Capture the cell that displays the provided text and extract its (x, y) central coordinate. 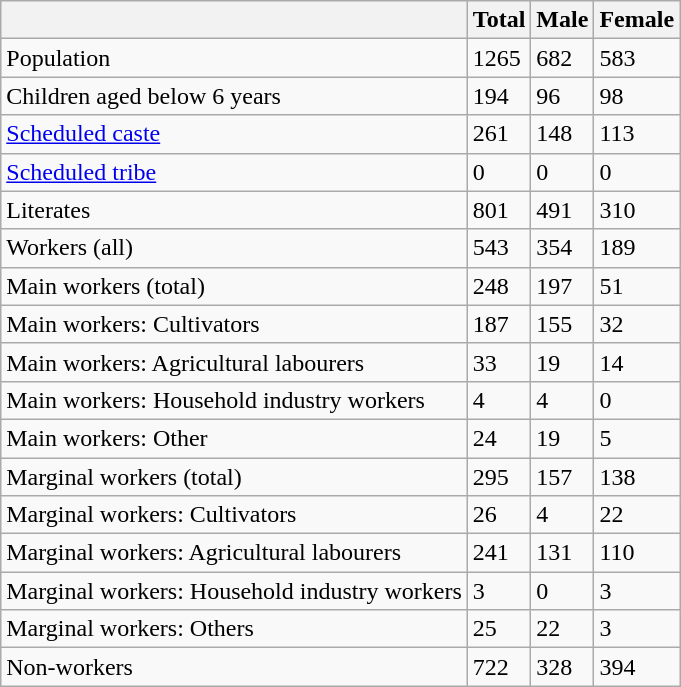
157 (562, 477)
110 (637, 553)
96 (562, 96)
26 (499, 515)
Marginal workers: Others (234, 629)
Marginal workers (total) (234, 477)
583 (637, 58)
189 (637, 248)
Male (562, 20)
Population (234, 58)
5 (637, 438)
Main workers: Cultivators (234, 324)
98 (637, 96)
138 (637, 477)
241 (499, 553)
Marginal workers: Cultivators (234, 515)
Scheduled tribe (234, 172)
543 (499, 248)
Main workers: Other (234, 438)
Female (637, 20)
248 (499, 286)
491 (562, 210)
Scheduled caste (234, 134)
Main workers: Agricultural labourers (234, 362)
1265 (499, 58)
Workers (all) (234, 248)
Main workers: Household industry workers (234, 400)
25 (499, 629)
Main workers (total) (234, 286)
Marginal workers: Household industry workers (234, 591)
394 (637, 667)
801 (499, 210)
682 (562, 58)
354 (562, 248)
722 (499, 667)
Non-workers (234, 667)
24 (499, 438)
131 (562, 553)
Total (499, 20)
113 (637, 134)
33 (499, 362)
Marginal workers: Agricultural labourers (234, 553)
295 (499, 477)
155 (562, 324)
197 (562, 286)
Literates (234, 210)
Children aged below 6 years (234, 96)
194 (499, 96)
51 (637, 286)
328 (562, 667)
187 (499, 324)
14 (637, 362)
310 (637, 210)
148 (562, 134)
32 (637, 324)
261 (499, 134)
